For the text-containing cell, return its midpoint in (X, Y) coordinate format. 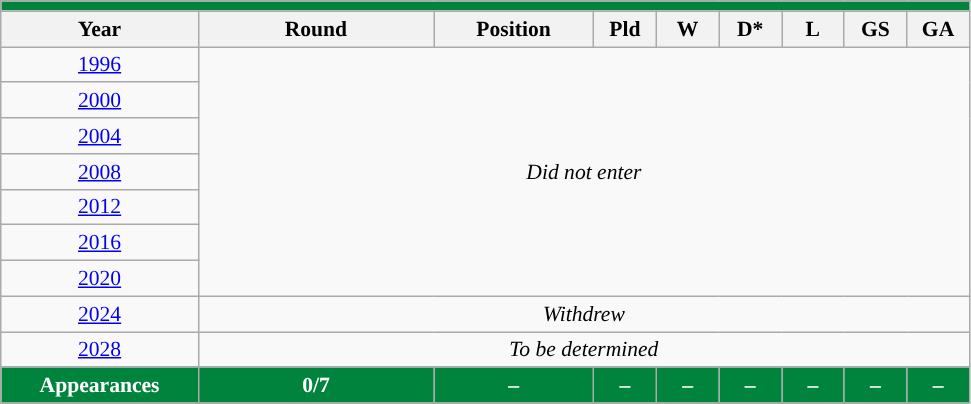
GS (876, 29)
To be determined (584, 350)
Round (316, 29)
Did not enter (584, 172)
L (814, 29)
Appearances (100, 386)
D* (750, 29)
Withdrew (584, 314)
Pld (626, 29)
0/7 (316, 386)
GA (938, 29)
Year (100, 29)
Position (514, 29)
2012 (100, 207)
2024 (100, 314)
2020 (100, 279)
2000 (100, 101)
2016 (100, 243)
W (688, 29)
2008 (100, 172)
2028 (100, 350)
2004 (100, 136)
1996 (100, 65)
